Return the [X, Y] coordinate for the center point of the cell that contains the specified text.  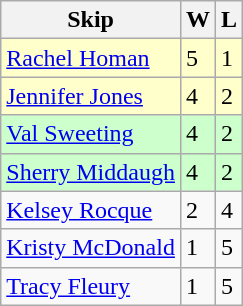
Kelsey Rocque [91, 210]
Val Sweeting [91, 134]
Rachel Homan [91, 58]
W [198, 20]
Tracy Fleury [91, 286]
Sherry Middaugh [91, 172]
Jennifer Jones [91, 96]
L [230, 20]
Kristy McDonald [91, 248]
Skip [91, 20]
